For the text-containing cell, return its midpoint in (X, Y) coordinate format. 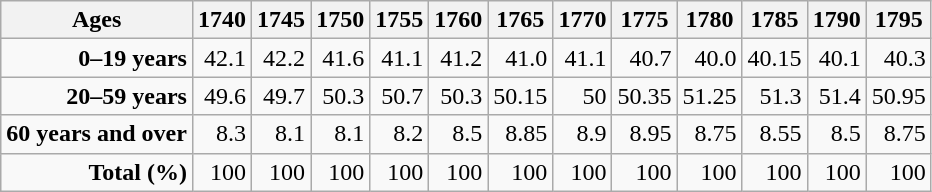
1765 (520, 20)
50 (582, 96)
49.7 (282, 96)
1795 (898, 20)
8.3 (222, 134)
50.35 (644, 96)
Ages (97, 20)
50.15 (520, 96)
51.3 (774, 96)
8.2 (400, 134)
40.3 (898, 58)
1750 (340, 20)
50.95 (898, 96)
8.95 (644, 134)
1755 (400, 20)
1775 (644, 20)
41.0 (520, 58)
40.15 (774, 58)
51.4 (836, 96)
1745 (282, 20)
1770 (582, 20)
42.1 (222, 58)
1760 (458, 20)
49.6 (222, 96)
50.7 (400, 96)
51.25 (710, 96)
1780 (710, 20)
8.55 (774, 134)
8.85 (520, 134)
40.7 (644, 58)
41.2 (458, 58)
41.6 (340, 58)
1790 (836, 20)
1740 (222, 20)
1785 (774, 20)
8.9 (582, 134)
40.0 (710, 58)
40.1 (836, 58)
60 years and over (97, 134)
20–59 years (97, 96)
0–19 years (97, 58)
Total (%) (97, 172)
42.2 (282, 58)
